Capture the cell that displays the provided text and extract its [X, Y] central coordinate. 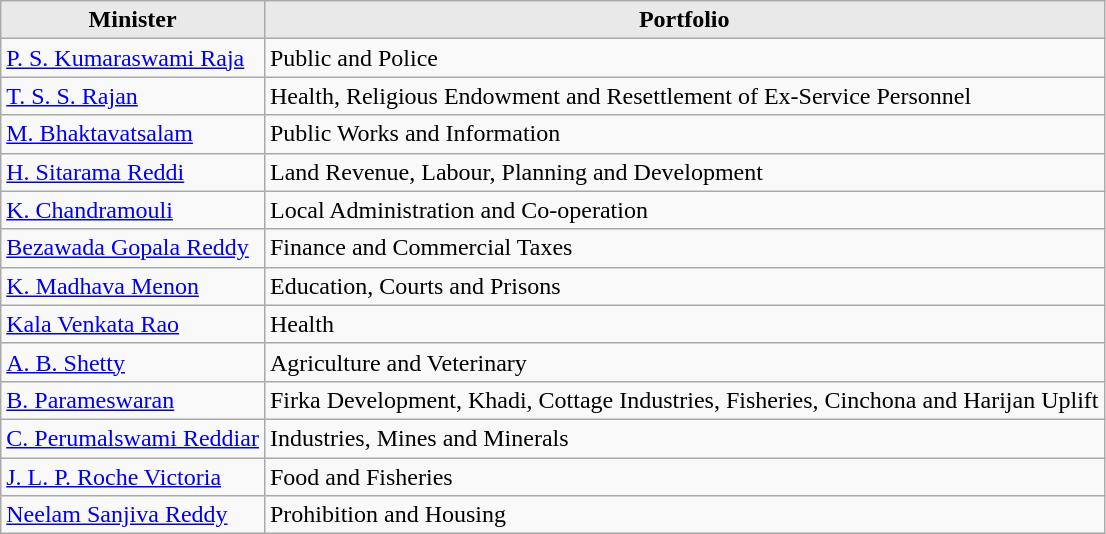
Minister [133, 20]
Health, Religious Endowment and Resettlement of Ex-Service Personnel [684, 96]
Firka Development, Khadi, Cottage Industries, Fisheries, Cinchona and Harijan Uplift [684, 400]
A. B. Shetty [133, 362]
Local Administration and Co-operation [684, 210]
Kala Venkata Rao [133, 324]
C. Perumalswami Reddiar [133, 438]
K. Madhava Menon [133, 286]
Public Works and Information [684, 134]
Prohibition and Housing [684, 515]
Industries, Mines and Minerals [684, 438]
P. S. Kumaraswami Raja [133, 58]
Land Revenue, Labour, Planning and Development [684, 172]
Education, Courts and Prisons [684, 286]
T. S. S. Rajan [133, 96]
Bezawada Gopala Reddy [133, 248]
M. Bhaktavatsalam [133, 134]
H. Sitarama Reddi [133, 172]
Neelam Sanjiva Reddy [133, 515]
Finance and Commercial Taxes [684, 248]
Food and Fisheries [684, 477]
K. Chandramouli [133, 210]
J. L. P. Roche Victoria [133, 477]
Portfolio [684, 20]
Health [684, 324]
B. Parameswaran [133, 400]
Agriculture and Veterinary [684, 362]
Public and Police [684, 58]
